From the cell containing the given text, extract its center point as [x, y] coordinate. 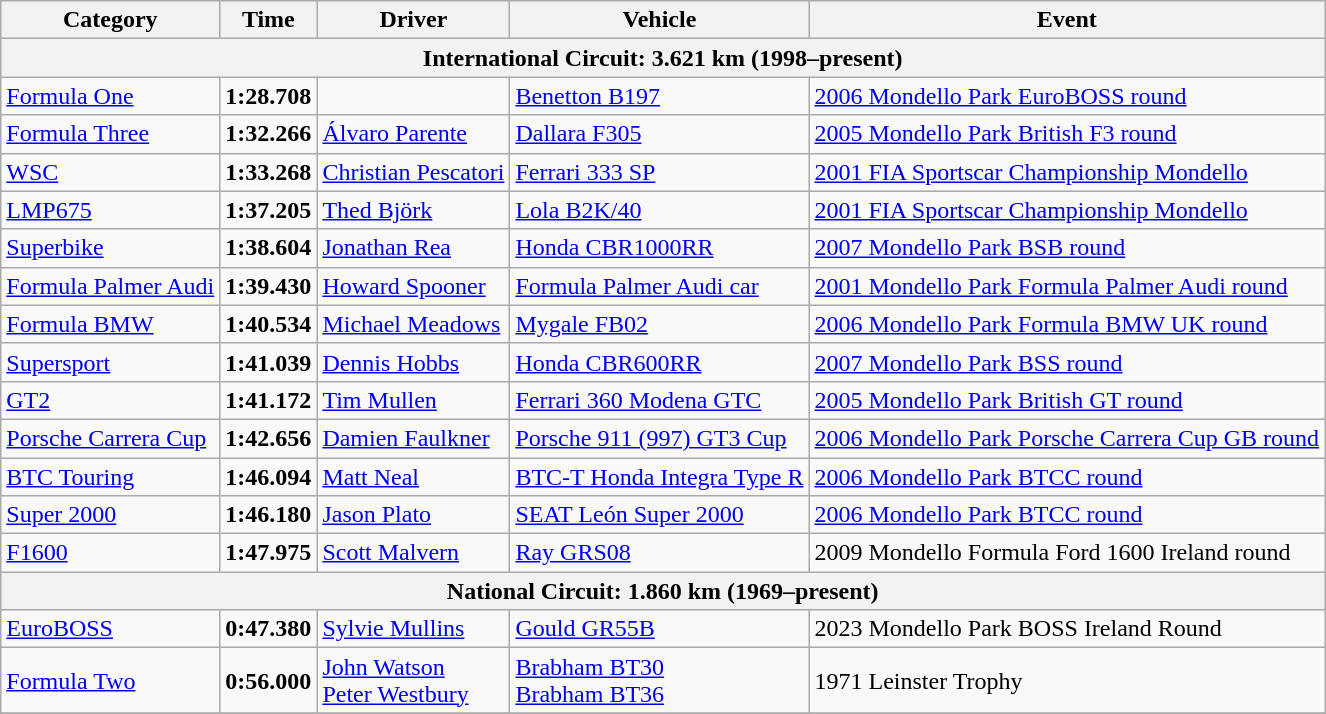
Supersport [110, 362]
Gould GR55B [660, 629]
1:37.205 [268, 210]
1:40.534 [268, 324]
BTC-T Honda Integra Type R [660, 477]
GT2 [110, 400]
1:33.268 [268, 172]
1:41.172 [268, 400]
SEAT León Super 2000 [660, 515]
Jonathan Rea [414, 248]
International Circuit: 3.621 km (1998–present) [663, 58]
1971 Leinster Trophy [1067, 680]
Driver [414, 20]
Damien Faulkner [414, 438]
1:47.975 [268, 553]
Formula Two [110, 680]
2009 Mondello Formula Ford 1600 Ireland round [1067, 553]
Dallara F305 [660, 134]
Mygale FB02 [660, 324]
Michael Meadows [414, 324]
Honda CBR1000RR [660, 248]
Jason Plato [414, 515]
1:38.604 [268, 248]
LMP675 [110, 210]
Time [268, 20]
1:41.039 [268, 362]
0:47.380 [268, 629]
1:32.266 [268, 134]
2006 Mondello Park Formula BMW UK round [1067, 324]
Scott Malvern [414, 553]
1:39.430 [268, 286]
Super 2000 [110, 515]
1:46.180 [268, 515]
Formula BMW [110, 324]
Formula Palmer Audi car [660, 286]
2005 Mondello Park British GT round [1067, 400]
Porsche 911 (997) GT3 Cup [660, 438]
Howard Spooner [414, 286]
F1600 [110, 553]
Álvaro Parente [414, 134]
Formula Palmer Audi [110, 286]
Ferrari 360 Modena GTC [660, 400]
0:56.000 [268, 680]
John WatsonPeter Westbury [414, 680]
Formula Three [110, 134]
2006 Mondello Park EuroBOSS round [1067, 96]
Porsche Carrera Cup [110, 438]
Ferrari 333 SP [660, 172]
Sylvie Mullins [414, 629]
Matt Neal [414, 477]
EuroBOSS [110, 629]
Brabham BT30Brabham BT36 [660, 680]
Lola B2K/40 [660, 210]
Event [1067, 20]
Category [110, 20]
Vehicle [660, 20]
Tim Mullen [414, 400]
Honda CBR600RR [660, 362]
Benetton B197 [660, 96]
Superbike [110, 248]
Formula One [110, 96]
2023 Mondello Park BOSS Ireland Round [1067, 629]
1:42.656 [268, 438]
2007 Mondello Park BSB round [1067, 248]
2005 Mondello Park British F3 round [1067, 134]
2001 Mondello Park Formula Palmer Audi round [1067, 286]
Christian Pescatori [414, 172]
Thed Björk [414, 210]
2007 Mondello Park BSS round [1067, 362]
2006 Mondello Park Porsche Carrera Cup GB round [1067, 438]
Ray GRS08 [660, 553]
1:46.094 [268, 477]
WSC [110, 172]
1:28.708 [268, 96]
National Circuit: 1.860 km (1969–present) [663, 591]
Dennis Hobbs [414, 362]
BTC Touring [110, 477]
